Pinpoint the cell where the given text exists, returning its (X, Y) midpoint coordinate. 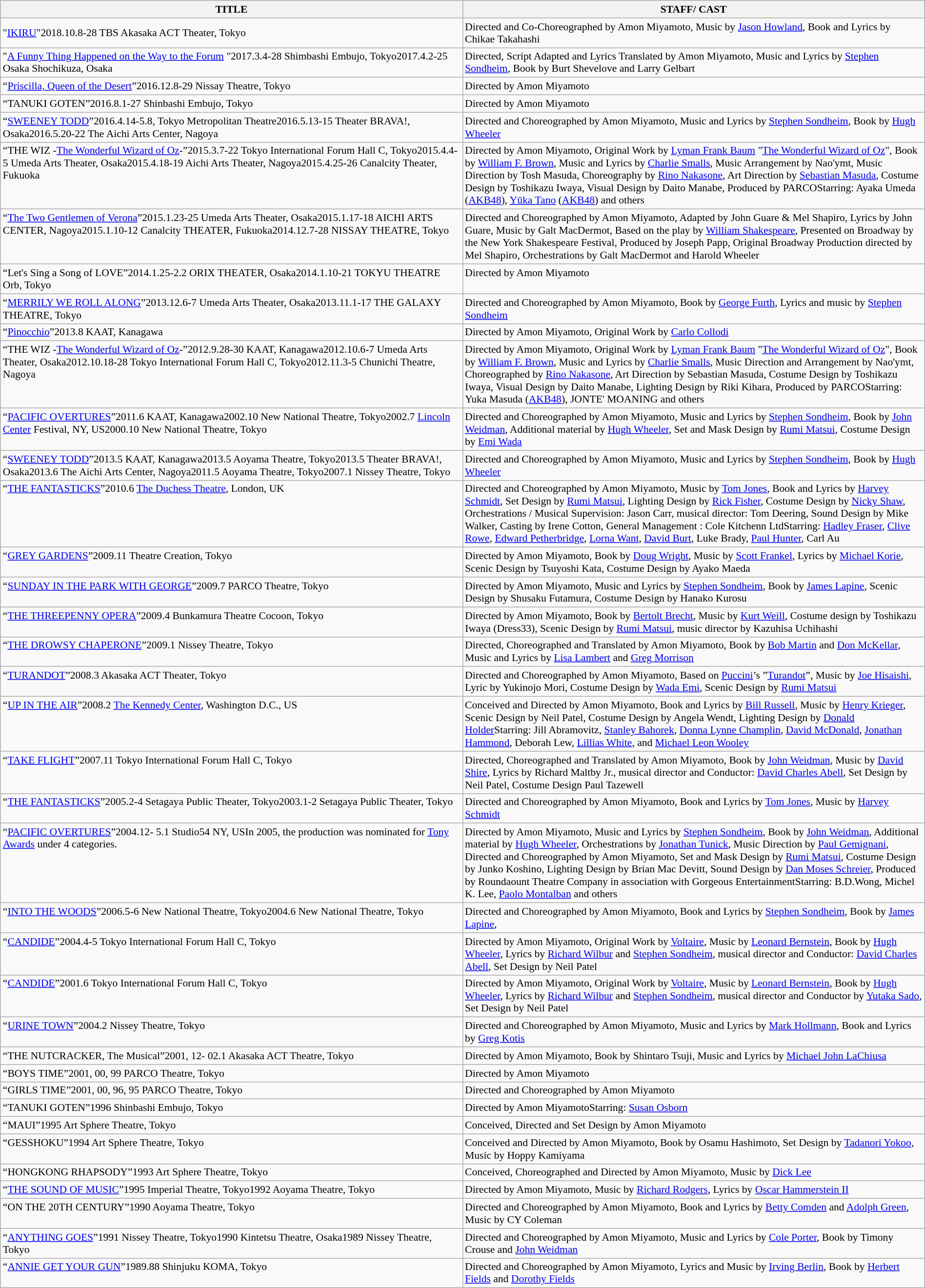
Directed and Choreographed by Amon Miyamoto, Book and Lyrics by Stephen Sondheim, Book by James Lapine, (694, 918)
Directed and Choreographed by Amon Miyamoto, Music and Lyrics by Cole Porter, Book by Timony Crouse and John Weidman (694, 1243)
Directed by Amon Miyamoto, Book by Shintaro Tsuji, Music and Lyrics by Michael John LaChiusa (694, 1056)
"IKIRU"2018.10.8-28 TBS Akasaka ACT Theater, Tokyo (231, 33)
“Pinocchio”2013.8 KAAT, Kanagawa (231, 332)
“TANUKI GOTEN”2016.8.1-27 Shinbashi Embujo, Tokyo (231, 104)
“URINE TOWN”2004.2 Nissey Theatre, Tokyo (231, 1032)
Directed and Choreographed by Amon Miyamoto, Book by George Furth, Lyrics and music by Stephen Sondheim (694, 308)
“HONGKONG RHAPSODY”1993 Art Sphere Theatre, Tokyo (231, 1172)
“ANYTHING GOES”1991 Nissey Theatre, Tokyo1990 Kintetsu Theatre, Osaka1989 Nissey Theatre, Tokyo (231, 1243)
Directed and Choreographed by Amon Miyamoto, Book and Lyrics by Tom Jones, Music by Harvey Schmidt (694, 808)
“CANDIDE”2001.6 Tokyo International Forum Hall C, Tokyo (231, 996)
“MERRILY WE ROLL ALONG”2013.12.6-7 Umeda Arts Theater, Osaka2013.11.1-17 THE GALAXY THEATRE, Tokyo (231, 308)
Directed by Amon MiyamotoStarring: Susan Osborn (694, 1108)
“THE DROWSY CHAPERONE”2009.1 Nissey Theatre, Tokyo (231, 652)
“Let's Sing a Song of LOVE”2014.1.25-2.2 ORIX THEATER, Osaka2014.1.10-21 TOKYU THEATRE Orb, Tokyo (231, 279)
Directed and Choreographed by Amon Miyamoto, Lyrics and Music by Irving Berlin, Book by Herbert Fields and Dorothy Fields (694, 1273)
Directed by Amon Miyamoto, Music by Richard Rodgers, Lyrics by Oscar Hammerstein II (694, 1190)
"A Funny Thing Happened on the Way to the Forum "2017.3.4-28 Shimbashi Embujo, Tokyo2017.4.2-25 Osaka Shochikuza, Osaka (231, 62)
“THE SOUND OF MUSIC”1995 Imperial Theatre, Tokyo1992 Aoyama Theatre, Tokyo (231, 1190)
“TAKE FLIGHT”2007.11 Tokyo International Forum Hall C, Tokyo (231, 773)
“THE THREEPENNY OPERA”2009.4 Bunkamura Theatre Cocoon, Tokyo (231, 622)
“GESSHOKU”1994 Art Sphere Theatre, Tokyo (231, 1148)
Directed and Choreographed by Amon Miyamoto, Book and Lyrics by Betty Comden and Adolph Green, Music by CY Coleman (694, 1214)
“SWEENEY TODD”2016.4.14-5.8, Tokyo Metropolitan Theatre2016.5.13-15 Theater BRAVA!, Osaka2016.5.20-22 The Aichi Arts Center, Nagoya (231, 127)
Conceived and Directed by Amon Miyamoto, Book by Osamu Hashimoto, Set Design by Tadanori Yokoo, Music by Hoppy Kamiyama (694, 1148)
STAFF/ CAST (694, 9)
Directed, Choreographed and Translated by Amon Miyamoto, Book by Bob Martin and Don McKellar, Music and Lyrics by Lisa Lambert and Greg Morrison (694, 652)
“THE FANTASTICKS”2010.6 The Duchess Theatre, London, UK (231, 514)
“BOYS TIME”2001, 00, 99 PARCO Theatre, Tokyo (231, 1073)
Conceived, Choreographed and Directed by Amon Miyamoto, Music by Dick Lee (694, 1172)
“PACIFIC OVERTURES”2011.6 KAAT, Kanagawa2002.10 New National Theatre, Tokyo2002.7 Lincoln Center Festival, NY, US2000.10 New National Theatre, Tokyo (231, 429)
“SUNDAY IN THE PARK WITH GEORGE”2009.7 PARCO Theatre, Tokyo (231, 592)
“CANDIDE”2004.4-5 Tokyo International Forum Hall C, Tokyo (231, 954)
“Priscilla, Queen of the Desert”2016.12.8-29 Nissay Theatre, Tokyo (231, 86)
Directed and Choreographed by Amon Miyamoto, Music and Lyrics by Mark Hollmann, Book and Lyrics by Greg Kotis (694, 1032)
“THE NUTCRACKER, The Musical”2001, 12- 02.1 Akasaka ACT Theatre, Tokyo (231, 1056)
“ON THE 20TH CENTURY”1990 Aoyama Theatre, Tokyo (231, 1214)
“THE FANTASTICKS”2005.2-4 Setagaya Public Theater, Tokyo2003.1-2 Setagaya Public Theater, Tokyo (231, 808)
Conceived, Directed and Set Design by Amon Miyamoto (694, 1126)
Directed and Co-Choreographed by Amon Miyamoto, Music by Jason Howland, Book and Lyrics by Chikae Takahashi (694, 33)
“GREY GARDENS”2009.11 Theatre Creation, Tokyo (231, 562)
“PACIFIC OVERTURES”2004.12- 5.1 Studio54 NY, USIn 2005, the production was nominated for Tony Awards under 4 categories. (231, 864)
“MAUI”1995 Art Sphere Theatre, Tokyo (231, 1126)
TITLE (231, 9)
Directed and Choreographed by Amon Miyamoto (694, 1090)
“INTO THE WOODS”2006.5-6 New National Theatre, Tokyo2004.6 New National Theatre, Tokyo (231, 918)
“TURANDOT”2008.3 Akasaka ACT Theater, Tokyo (231, 682)
Directed by Amon Miyamoto, Original Work by Carlo Collodi (694, 332)
“UP IN THE AIR”2008.2 The Kennedy Center, Washington D.C., US (231, 724)
“ANNIE GET YOUR GUN”1989.88 Shinjuku KOMA, Tokyo (231, 1273)
“GIRLS TIME”2001, 00, 96, 95 PARCO Theatre, Tokyo (231, 1090)
Directed, Script Adapted and Lyrics Translated by Amon Miyamoto, Music and Lyrics by Stephen Sondheim, Book by Burt Shevelove and Larry Gelbart (694, 62)
“TANUKI GOTEN”1996 Shinbashi Embujo, Tokyo (231, 1108)
